For the text-containing cell, return its midpoint in [X, Y] coordinate format. 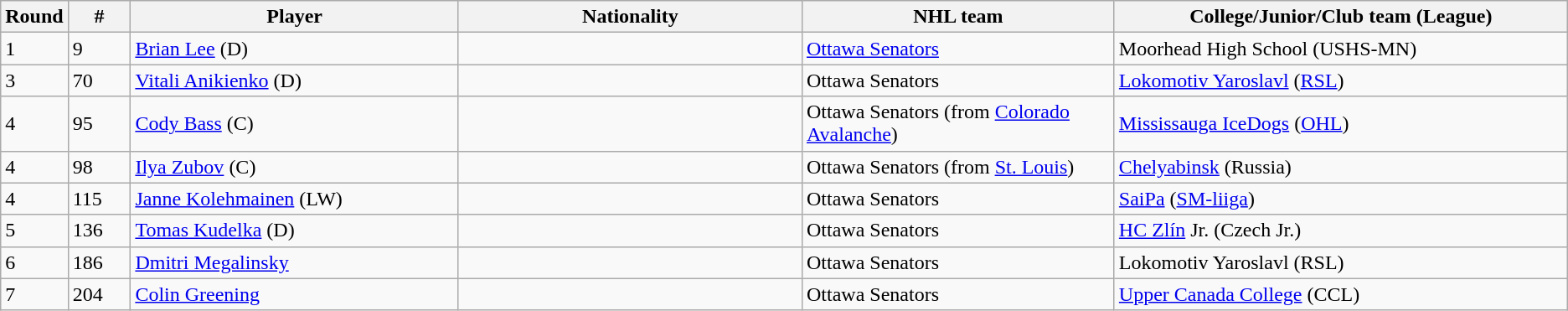
Ilya Zubov (C) [295, 167]
SaiPa (SM-liiga) [1340, 199]
Janne Kolehmainen (LW) [295, 199]
95 [99, 124]
9 [99, 49]
115 [99, 199]
5 [34, 231]
Player [295, 17]
3 [34, 80]
College/Junior/Club team (League) [1340, 17]
# [99, 17]
Brian Lee (D) [295, 49]
1 [34, 49]
Cody Bass (C) [295, 124]
Colin Greening [295, 294]
Mississauga IceDogs (OHL) [1340, 124]
NHL team [958, 17]
Round [34, 17]
Dmitri Megalinsky [295, 262]
70 [99, 80]
HC Zlín Jr. (Czech Jr.) [1340, 231]
98 [99, 167]
Chelyabinsk (Russia) [1340, 167]
Tomas Kudelka (D) [295, 231]
Moorhead High School (USHS-MN) [1340, 49]
204 [99, 294]
Nationality [630, 17]
Ottawa Senators (from Colorado Avalanche) [958, 124]
Ottawa Senators (from St. Louis) [958, 167]
Vitali Anikienko (D) [295, 80]
Upper Canada College (CCL) [1340, 294]
6 [34, 262]
186 [99, 262]
136 [99, 231]
7 [34, 294]
